Find where the given text appears and provide that cell's center as [X, Y] coordinate. 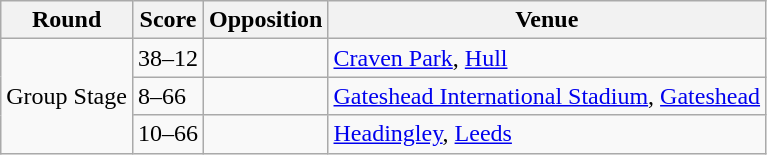
Craven Park, Hull [547, 58]
8–66 [168, 96]
Round [67, 20]
Opposition [266, 20]
Group Stage [67, 96]
38–12 [168, 58]
Score [168, 20]
Venue [547, 20]
Headingley, Leeds [547, 134]
10–66 [168, 134]
Gateshead International Stadium, Gateshead [547, 96]
